Provide the (X, Y) coordinate of the cell's center where the given text is located.  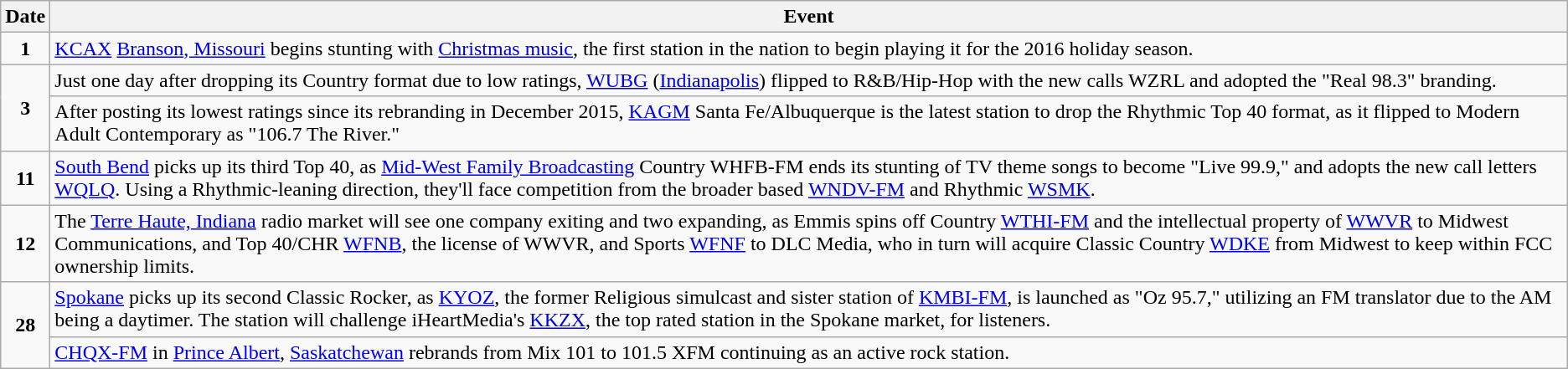
KCAX Branson, Missouri begins stunting with Christmas music, the first station in the nation to begin playing it for the 2016 holiday season. (809, 49)
11 (25, 177)
1 (25, 49)
Event (809, 17)
3 (25, 107)
CHQX-FM in Prince Albert, Saskatchewan rebrands from Mix 101 to 101.5 XFM continuing as an active rock station. (809, 352)
12 (25, 243)
28 (25, 325)
Date (25, 17)
